Return the (X, Y) coordinate for the center point of the cell that contains the specified text.  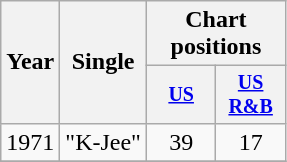
"K-Jee" (104, 142)
USR&B (250, 94)
Year (30, 62)
US (180, 94)
17 (250, 142)
39 (180, 142)
Single (104, 62)
1971 (30, 142)
Chart positions (216, 34)
